Provide the [X, Y] coordinate of the cell's center where the given text is located.  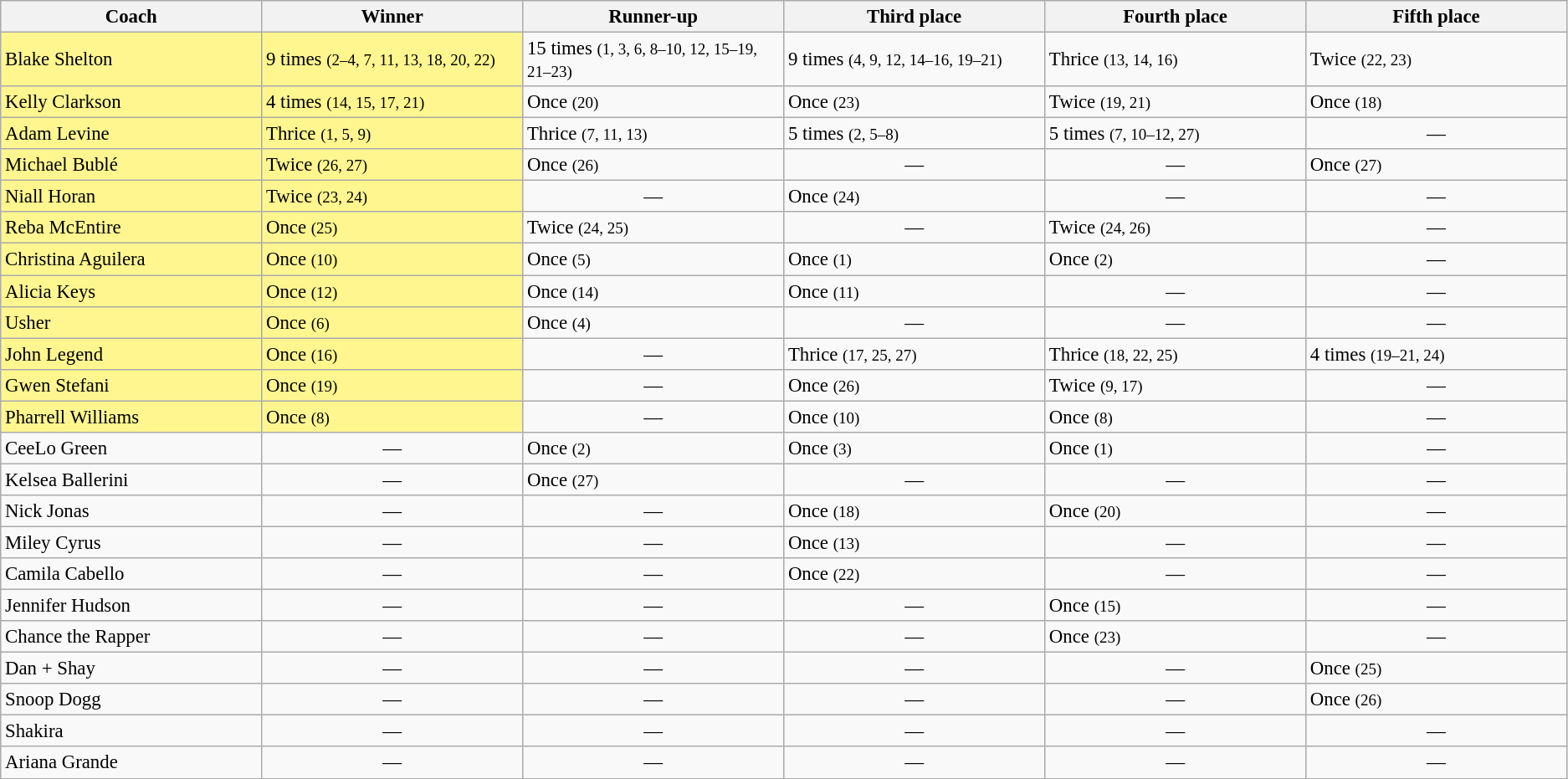
Alicia Keys [131, 291]
4 times (14, 15, 17, 21) [392, 102]
Once (6) [392, 322]
Snoop Dogg [131, 700]
Once (24) [915, 197]
Twice (19, 21) [1176, 102]
Michael Bublé [131, 165]
Thrice (13, 14, 16) [1176, 60]
9 times (2–4, 7, 11, 13, 18, 20, 22) [392, 60]
Jennifer Hudson [131, 606]
Adam Levine [131, 134]
5 times (2, 5–8) [915, 134]
Kelly Clarkson [131, 102]
Twice (26, 27) [392, 165]
Once (14) [653, 291]
Miley Cyrus [131, 542]
Blake Shelton [131, 60]
Once (13) [915, 542]
Once (22) [915, 574]
Dan + Shay [131, 669]
Usher [131, 322]
Thrice (17, 25, 27) [915, 354]
Once (16) [392, 354]
Niall Horan [131, 197]
Once (12) [392, 291]
Winner [392, 17]
Fifth place [1437, 17]
Reba McEntire [131, 228]
Once (19) [392, 385]
Gwen Stefani [131, 385]
John Legend [131, 354]
Twice (9, 17) [1176, 385]
Twice (24, 26) [1176, 228]
Thrice (1, 5, 9) [392, 134]
Ariana Grande [131, 763]
Pharrell Williams [131, 417]
Once (3) [915, 448]
Once (4) [653, 322]
Kelsea Ballerini [131, 479]
Coach [131, 17]
Third place [915, 17]
Once (11) [915, 291]
Shakira [131, 731]
Twice (24, 25) [653, 228]
Christina Aguilera [131, 259]
Once (15) [1176, 606]
Thrice (18, 22, 25) [1176, 354]
CeeLo Green [131, 448]
5 times (7, 10–12, 27) [1176, 134]
Twice (22, 23) [1437, 60]
Chance the Rapper [131, 637]
Fourth place [1176, 17]
Nick Jonas [131, 511]
15 times (1, 3, 6, 8–10, 12, 15–19, 21–23) [653, 60]
Runner-up [653, 17]
Thrice (7, 11, 13) [653, 134]
Twice (23, 24) [392, 197]
Once (5) [653, 259]
Camila Cabello [131, 574]
4 times (19–21, 24) [1437, 354]
9 times (4, 9, 12, 14–16, 19–21) [915, 60]
